For the text-containing cell, return its midpoint in [x, y] coordinate format. 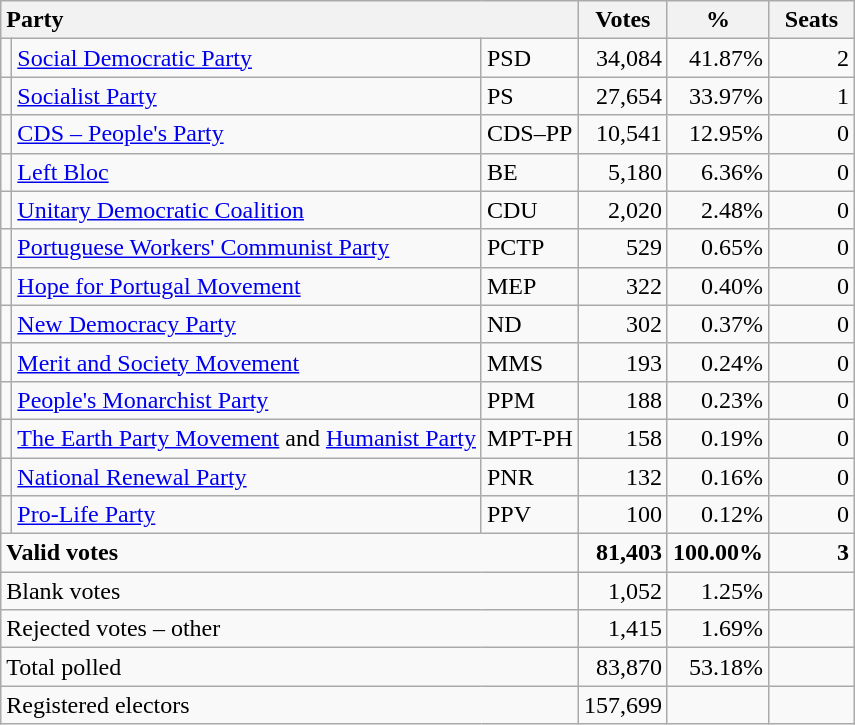
0.40% [718, 286]
10,541 [622, 134]
PCTP [530, 248]
157,699 [622, 705]
0.16% [718, 477]
302 [622, 324]
Hope for Portugal Movement [247, 286]
81,403 [622, 553]
MEP [530, 286]
Unitary Democratic Coalition [247, 210]
41.87% [718, 58]
ND [530, 324]
National Renewal Party [247, 477]
2.48% [718, 210]
100 [622, 515]
6.36% [718, 172]
1 [811, 96]
PNR [530, 477]
Registered electors [290, 705]
53.18% [718, 667]
People's Monarchist Party [247, 400]
5,180 [622, 172]
Rejected votes – other [290, 629]
CDS – People's Party [247, 134]
0.12% [718, 515]
Social Democratic Party [247, 58]
CDS–PP [530, 134]
0.37% [718, 324]
0.23% [718, 400]
Blank votes [290, 591]
% [718, 20]
0.24% [718, 362]
Total polled [290, 667]
1,052 [622, 591]
188 [622, 400]
2,020 [622, 210]
Valid votes [290, 553]
PS [530, 96]
Merit and Society Movement [247, 362]
Left Bloc [247, 172]
529 [622, 248]
PPM [530, 400]
MPT-PH [530, 438]
Pro-Life Party [247, 515]
0.19% [718, 438]
1,415 [622, 629]
322 [622, 286]
0.65% [718, 248]
New Democracy Party [247, 324]
Votes [622, 20]
1.25% [718, 591]
CDU [530, 210]
33.97% [718, 96]
Socialist Party [247, 96]
MMS [530, 362]
Portuguese Workers' Communist Party [247, 248]
Seats [811, 20]
PPV [530, 515]
1.69% [718, 629]
2 [811, 58]
BE [530, 172]
12.95% [718, 134]
132 [622, 477]
The Earth Party Movement and Humanist Party [247, 438]
83,870 [622, 667]
100.00% [718, 553]
Party [290, 20]
34,084 [622, 58]
158 [622, 438]
27,654 [622, 96]
PSD [530, 58]
193 [622, 362]
3 [811, 553]
